Find where the given text appears and provide that cell's center as [x, y] coordinate. 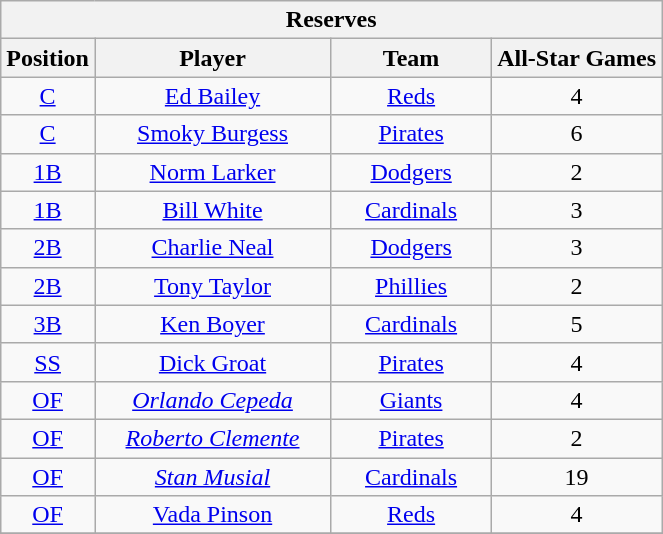
Reserves [332, 20]
Giants [412, 400]
Vada Pinson [212, 515]
6 [577, 134]
Tony Taylor [212, 286]
19 [577, 477]
Roberto Clemente [212, 438]
Stan Musial [212, 477]
3B [48, 324]
5 [577, 324]
Dick Groat [212, 362]
Phillies [412, 286]
Ed Bailey [212, 96]
Norm Larker [212, 172]
Orlando Cepeda [212, 400]
Smoky Burgess [212, 134]
Ken Boyer [212, 324]
Bill White [212, 210]
Team [412, 58]
All-Star Games [577, 58]
Player [212, 58]
SS [48, 362]
Charlie Neal [212, 248]
Position [48, 58]
